Output the (X, Y) coordinate of the center of the cell containing the given text.  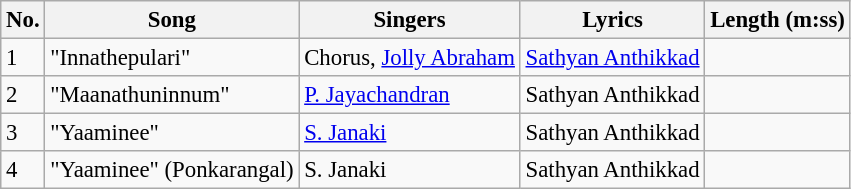
Lyrics (612, 20)
"Yaaminee" (Ponkarangal) (172, 170)
"Yaaminee" (172, 133)
Chorus, Jolly Abraham (410, 58)
1 (23, 58)
P. Jayachandran (410, 95)
Singers (410, 20)
Song (172, 20)
No. (23, 20)
3 (23, 133)
"Maanathuninnum" (172, 95)
"Innathepulari" (172, 58)
2 (23, 95)
4 (23, 170)
Length (m:ss) (778, 20)
